Detect which cell encompasses the target text, then output its (X, Y) center coordinate. 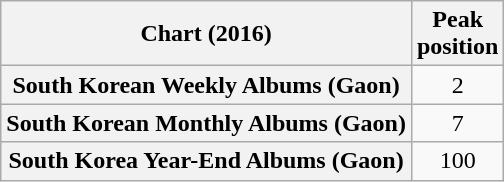
7 (457, 123)
South Korean Monthly Albums (Gaon) (206, 123)
Peakposition (457, 34)
100 (457, 161)
Chart (2016) (206, 34)
2 (457, 85)
South Korea Year-End Albums (Gaon) (206, 161)
South Korean Weekly Albums (Gaon) (206, 85)
